Provide the (X, Y) coordinate of the cell's center where the given text is located.  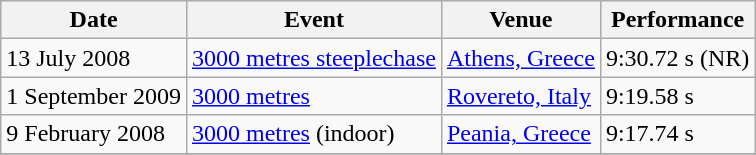
Rovereto, Italy (520, 96)
3000 metres (314, 96)
Date (94, 20)
Venue (520, 20)
9:19.58 s (677, 96)
9:17.74 s (677, 134)
9:30.72 s (NR) (677, 58)
13 July 2008 (94, 58)
3000 metres steeplechase (314, 58)
Performance (677, 20)
Event (314, 20)
Peania, Greece (520, 134)
1 September 2009 (94, 96)
3000 metres (indoor) (314, 134)
9 February 2008 (94, 134)
Athens, Greece (520, 58)
